From the cell containing the given text, extract its center point as [x, y] coordinate. 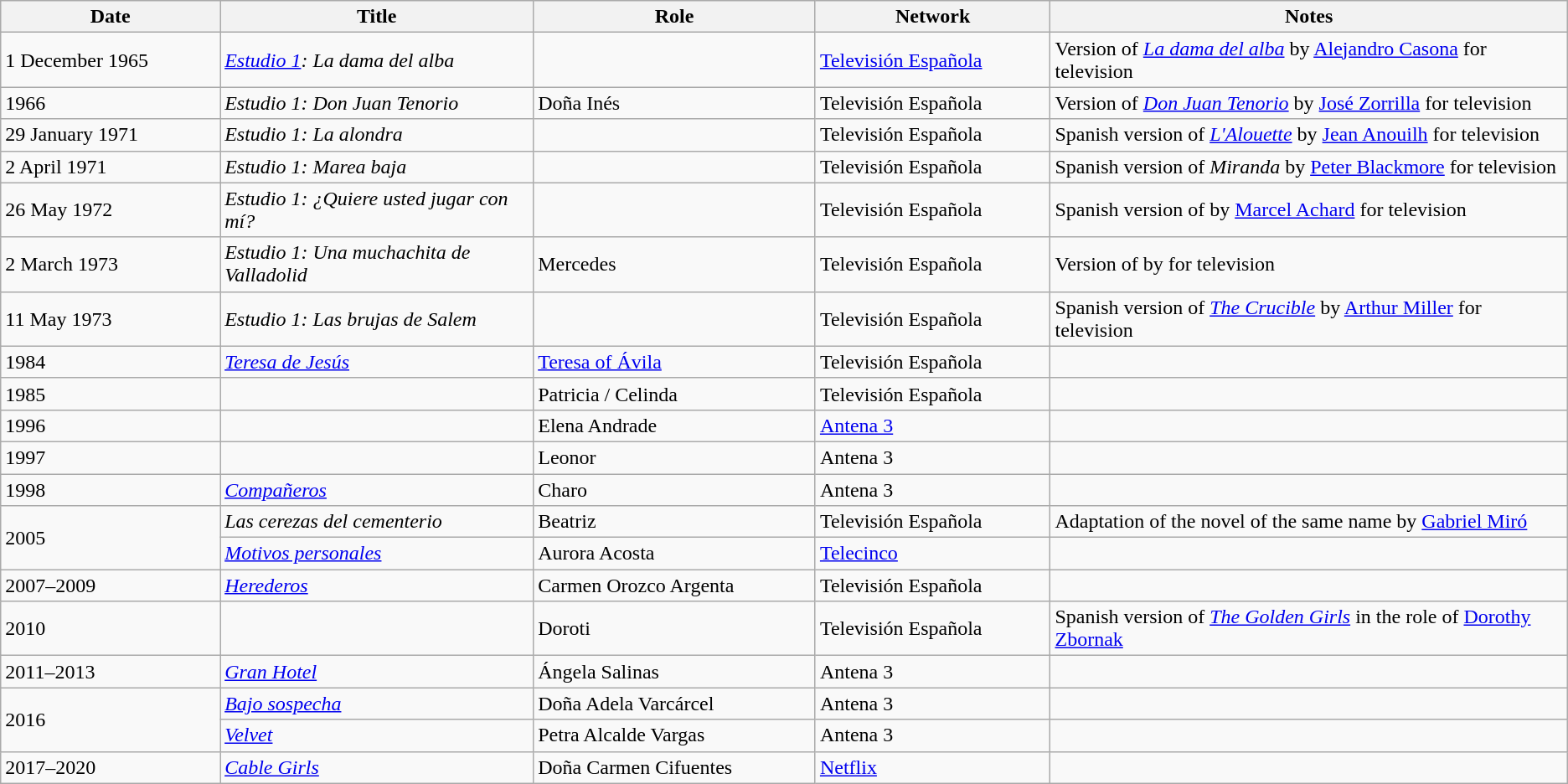
Doña Carmen Cifuentes [675, 767]
1984 [111, 362]
Notes [1308, 17]
Cable Girls [377, 767]
Estudio 1: Don Juan Tenorio [377, 103]
Aurora Acosta [675, 554]
Telecinco [933, 554]
Carmen Orozco Argenta [675, 585]
Herederos [377, 585]
Ángela Salinas [675, 672]
1966 [111, 103]
29 January 1971 [111, 135]
2017–2020 [111, 767]
Spanish version of The Golden Girls in the role of Dorothy Zbornak [1308, 628]
Doña Adela Varcárcel [675, 704]
Elena Andrade [675, 426]
Spanish version of Miranda by Peter Blackmore for television [1308, 167]
2 April 1971 [111, 167]
Version of by for television [1308, 265]
Version of Don Juan Tenorio by José Zorrilla for television [1308, 103]
Netflix [933, 767]
Velvet [377, 735]
Spanish version of The Crucible by Arthur Miller for television [1308, 318]
Estudio 1: ¿Quiere usted jugar con mí? [377, 209]
Teresa de Jesús [377, 362]
Petra Alcalde Vargas [675, 735]
Compañeros [377, 490]
11 May 1973 [111, 318]
2005 [111, 538]
Estudio 1: La alondra [377, 135]
Estudio 1: Una muchachita de Valladolid [377, 265]
2 March 1973 [111, 265]
Estudio 1: Marea baja [377, 167]
Patricia / Celinda [675, 394]
26 May 1972 [111, 209]
2016 [111, 720]
Spanish version of L'Alouette by Jean Anouilh for television [1308, 135]
Version of La dama del alba by Alejandro Casona for television [1308, 60]
Network [933, 17]
1998 [111, 490]
Doña Inés [675, 103]
Date [111, 17]
2011–2013 [111, 672]
2007–2009 [111, 585]
Beatriz [675, 522]
Doroti [675, 628]
Spanish version of by Marcel Achard for television [1308, 209]
1997 [111, 457]
Estudio 1: La dama del alba [377, 60]
Charo [675, 490]
Leonor [675, 457]
Gran Hotel [377, 672]
Adaptation of the novel of the same name by Gabriel Miró [1308, 522]
1985 [111, 394]
Estudio 1: Las brujas de Salem [377, 318]
Teresa of Ávila [675, 362]
Bajo sospecha [377, 704]
2010 [111, 628]
Role [675, 17]
Mercedes [675, 265]
Motivos personales [377, 554]
1 December 1965 [111, 60]
Las cerezas del cementerio [377, 522]
1996 [111, 426]
Title [377, 17]
